Locate the cell with the specified text and output its (x, y) center coordinate. 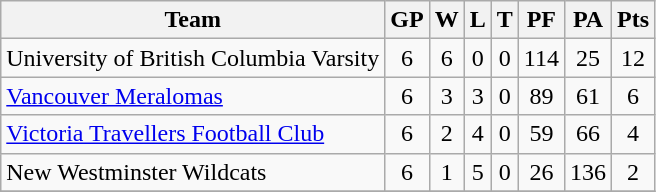
L (478, 20)
University of British Columbia Varsity (193, 58)
PA (588, 20)
66 (588, 134)
59 (541, 134)
Pts (634, 20)
New Westminster Wildcats (193, 172)
Team (193, 20)
Vancouver Meralomas (193, 96)
5 (478, 172)
89 (541, 96)
W (446, 20)
Victoria Travellers Football Club (193, 134)
PF (541, 20)
T (504, 20)
1 (446, 172)
61 (588, 96)
GP (407, 20)
114 (541, 58)
26 (541, 172)
12 (634, 58)
136 (588, 172)
25 (588, 58)
